Return (X, Y) of the center of cell containing provided text 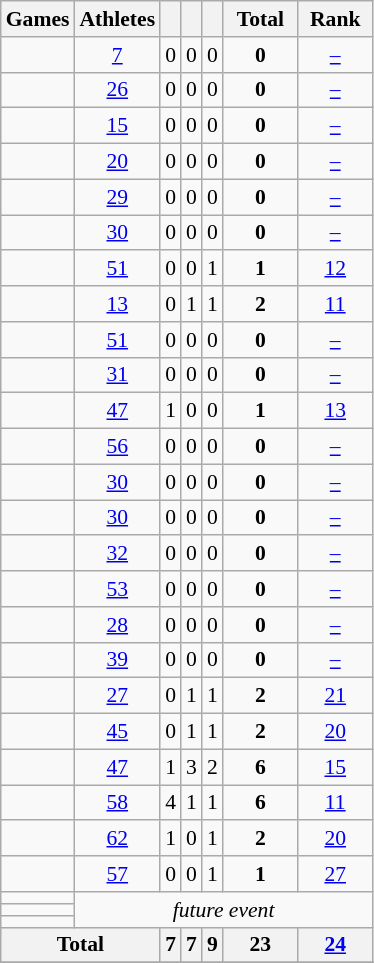
62 (117, 839)
39 (117, 660)
31 (117, 375)
24 (336, 945)
32 (117, 554)
53 (117, 589)
57 (117, 874)
3 (192, 767)
26 (117, 90)
45 (117, 732)
future event (223, 910)
Rank (336, 19)
58 (117, 803)
Games (38, 19)
12 (336, 269)
23 (260, 945)
Athletes (117, 19)
21 (336, 696)
29 (117, 197)
28 (117, 625)
56 (117, 447)
4 (170, 803)
9 (212, 945)
